Return [X, Y] of the center of cell containing provided text 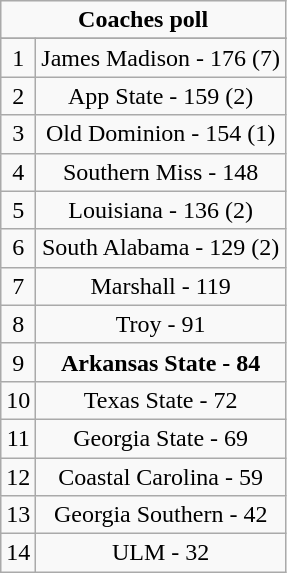
Arkansas State - 84 [161, 362]
14 [18, 553]
Coastal Carolina - 59 [161, 477]
South Alabama - 129 (2) [161, 248]
Southern Miss - 148 [161, 172]
3 [18, 134]
Old Dominion - 154 (1) [161, 134]
Louisiana - 136 (2) [161, 210]
Coaches poll [144, 20]
2 [18, 96]
12 [18, 477]
Georgia State - 69 [161, 438]
Troy - 91 [161, 324]
ULM - 32 [161, 553]
8 [18, 324]
11 [18, 438]
Marshall - 119 [161, 286]
1 [18, 58]
9 [18, 362]
7 [18, 286]
Georgia Southern - 42 [161, 515]
5 [18, 210]
10 [18, 400]
13 [18, 515]
App State - 159 (2) [161, 96]
Texas State - 72 [161, 400]
6 [18, 248]
James Madison - 176 (7) [161, 58]
4 [18, 172]
